For the text-containing cell, return its midpoint in [X, Y] coordinate format. 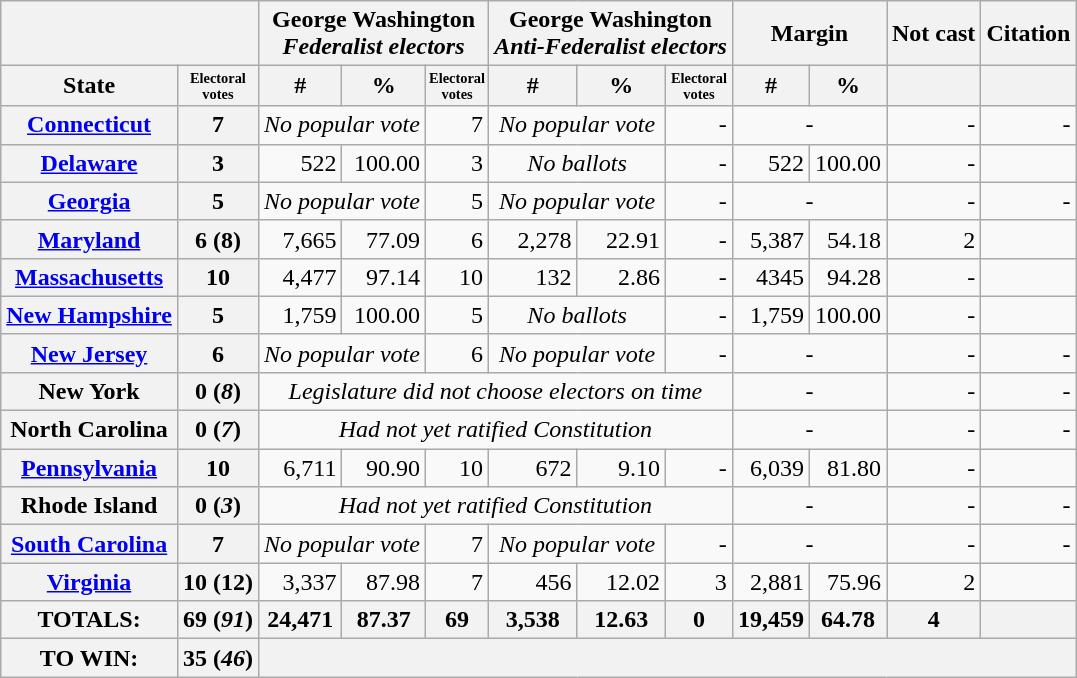
0 (3) [218, 506]
TO WIN: [90, 658]
2.86 [621, 277]
2,278 [533, 239]
5,387 [770, 239]
3,337 [300, 582]
South Carolina [90, 544]
64.78 [848, 620]
87.98 [384, 582]
Legislature did not choose electors on time [495, 391]
4,477 [300, 277]
22.91 [621, 239]
Delaware [90, 163]
69 [456, 620]
132 [533, 277]
6,711 [300, 468]
North Carolina [90, 430]
6,039 [770, 468]
Maryland [90, 239]
6 (8) [218, 239]
Rhode Island [90, 506]
Margin [809, 34]
77.09 [384, 239]
3,538 [533, 620]
69 (91) [218, 620]
19,459 [770, 620]
81.80 [848, 468]
0 (7) [218, 430]
7,665 [300, 239]
456 [533, 582]
54.18 [848, 239]
TOTALS: [90, 620]
94.28 [848, 277]
George WashingtonFederalist electors [373, 34]
672 [533, 468]
Connecticut [90, 125]
Massachusetts [90, 277]
New York [90, 391]
0 [698, 620]
Not cast [933, 34]
4 [933, 620]
24,471 [300, 620]
9.10 [621, 468]
State [90, 86]
87.37 [384, 620]
35 (46) [218, 658]
12.63 [621, 620]
2,881 [770, 582]
New Hampshire [90, 315]
Georgia [90, 201]
Virginia [90, 582]
George WashingtonAnti-Federalist electors [611, 34]
Pennsylvania [90, 468]
New Jersey [90, 353]
97.14 [384, 277]
12.02 [621, 582]
4345 [770, 277]
75.96 [848, 582]
90.90 [384, 468]
Citation [1028, 34]
10 (12) [218, 582]
0 (8) [218, 391]
